Search for the cell housing the specified text and yield its [X, Y] center coordinate. 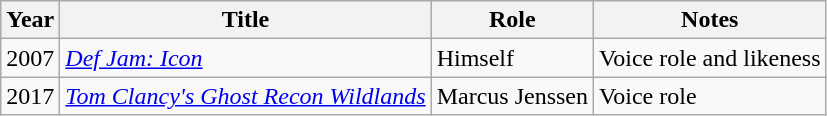
2017 [30, 96]
Def Jam: Icon [246, 58]
2007 [30, 58]
Voice role [710, 96]
Role [512, 20]
Marcus Jenssen [512, 96]
Tom Clancy's Ghost Recon Wildlands [246, 96]
Voice role and likeness [710, 58]
Year [30, 20]
Himself [512, 58]
Notes [710, 20]
Title [246, 20]
